From the cell containing the given text, extract its center point as [x, y] coordinate. 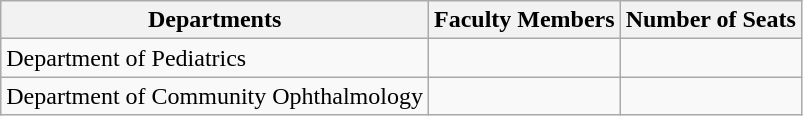
Department of Community Ophthalmology [215, 96]
Faculty Members [524, 20]
Department of Pediatrics [215, 58]
Number of Seats [710, 20]
Departments [215, 20]
